Extract the [X, Y] coordinate from the center of the cell holding the provided text.  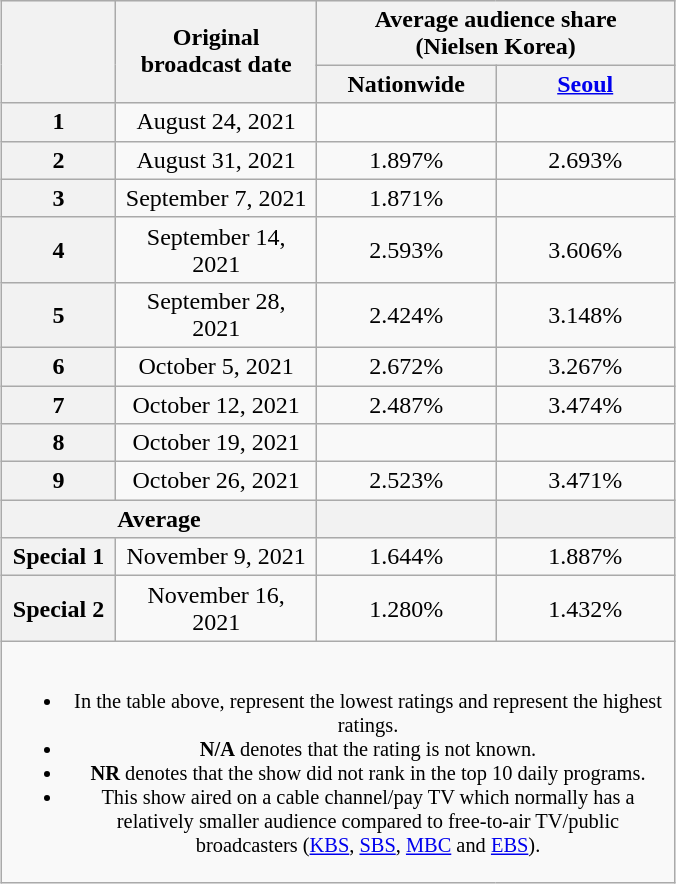
3.474% [586, 405]
September 14, 2021 [216, 250]
7 [58, 405]
3.148% [586, 314]
October 19, 2021 [216, 443]
3 [58, 198]
October 5, 2021 [216, 366]
Nationwide [406, 84]
August 24, 2021 [216, 122]
October 12, 2021 [216, 405]
Original broadcast date [216, 52]
2.424% [406, 314]
2.487% [406, 405]
1.644% [406, 557]
5 [58, 314]
Special 1 [58, 557]
3.471% [586, 481]
Seoul [586, 84]
Special 2 [58, 608]
4 [58, 250]
1.871% [406, 198]
3.606% [586, 250]
8 [58, 443]
9 [58, 481]
1.280% [406, 608]
3.267% [586, 366]
2.693% [586, 160]
1 [58, 122]
2 [58, 160]
2.523% [406, 481]
Average [158, 519]
2.593% [406, 250]
Average audience share (Nielsen Korea) [496, 32]
September 7, 2021 [216, 198]
6 [58, 366]
1.432% [586, 608]
September 28, 2021 [216, 314]
1.897% [406, 160]
October 26, 2021 [216, 481]
1.887% [586, 557]
November 9, 2021 [216, 557]
August 31, 2021 [216, 160]
November 16, 2021 [216, 608]
2.672% [406, 366]
